From the cell containing the given text, extract its center point as [X, Y] coordinate. 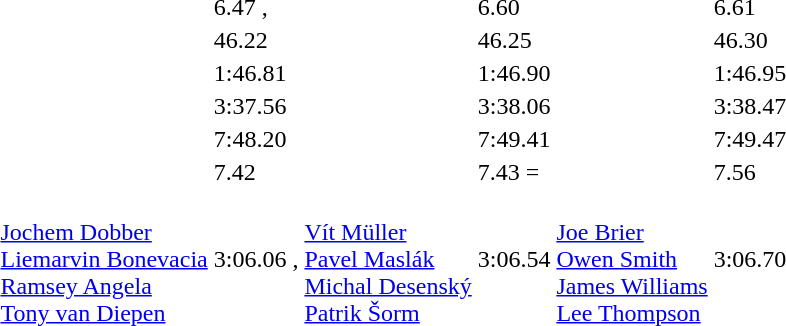
7.42 [256, 172]
46.22 [256, 40]
1:46.90 [514, 73]
7.43 = [514, 172]
46.25 [514, 40]
7:49.41 [514, 139]
7:48.20 [256, 139]
3:37.56 [256, 106]
1:46.81 [256, 73]
3:38.06 [514, 106]
